Locate the cell with the specified text and output its (X, Y) center coordinate. 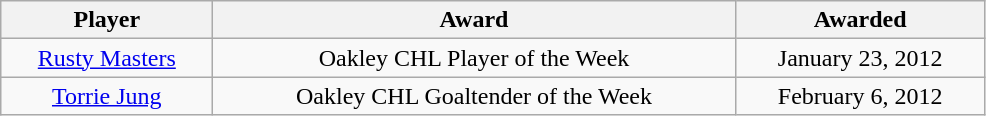
Torrie Jung (107, 96)
Award (474, 20)
Oakley CHL Player of the Week (474, 58)
Awarded (860, 20)
Player (107, 20)
February 6, 2012 (860, 96)
January 23, 2012 (860, 58)
Oakley CHL Goaltender of the Week (474, 96)
Rusty Masters (107, 58)
